Pinpoint the cell where the given text exists, returning its (X, Y) midpoint coordinate. 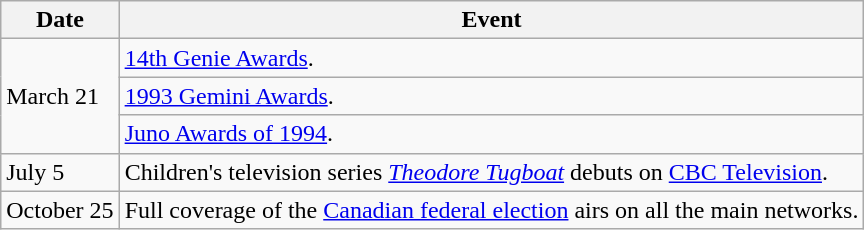
1993 Gemini Awards. (492, 96)
Date (60, 20)
14th Genie Awards. (492, 58)
March 21 (60, 96)
Children's television series Theodore Tugboat debuts on CBC Television. (492, 172)
Full coverage of the Canadian federal election airs on all the main networks. (492, 210)
October 25 (60, 210)
Event (492, 20)
Juno Awards of 1994. (492, 134)
July 5 (60, 172)
